Return the [X, Y] coordinate for the center point of the cell that contains the specified text.  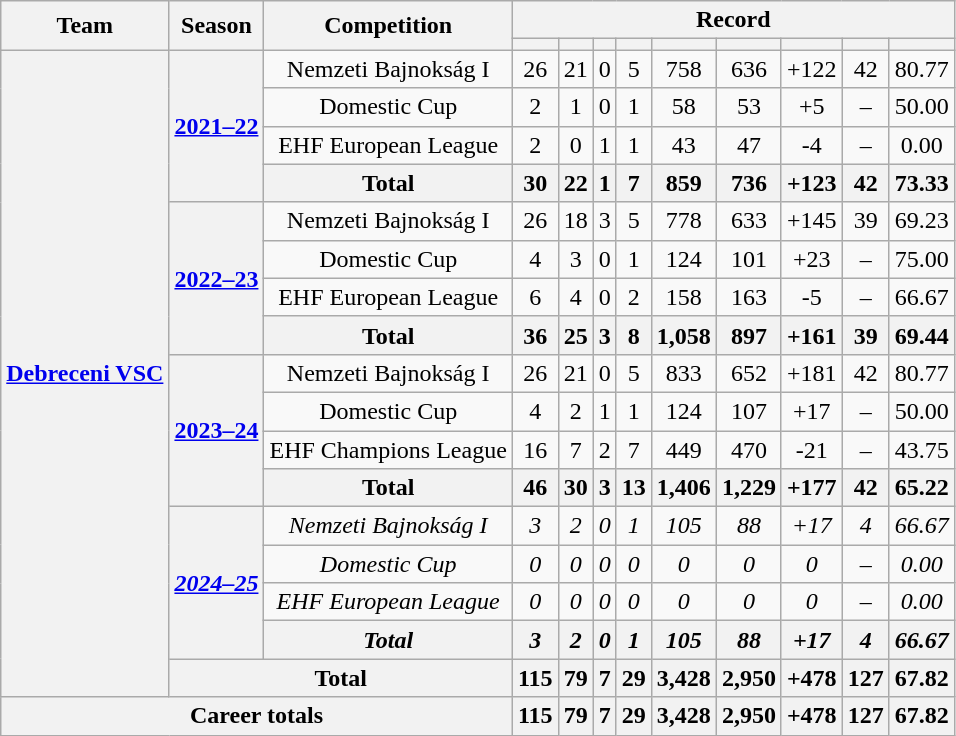
Career totals [257, 716]
633 [748, 221]
69.44 [922, 335]
Season [216, 26]
859 [684, 183]
1,406 [684, 488]
449 [684, 449]
1,229 [748, 488]
73.33 [922, 183]
65.22 [922, 488]
69.23 [922, 221]
736 [748, 183]
+5 [812, 107]
158 [684, 297]
Debreceni VSC [85, 374]
16 [535, 449]
+145 [812, 221]
897 [748, 335]
833 [684, 373]
+181 [812, 373]
Record [733, 20]
EHF Champions League [388, 449]
+177 [812, 488]
2024–25 [216, 583]
13 [634, 488]
+161 [812, 335]
36 [535, 335]
758 [684, 69]
652 [748, 373]
25 [576, 335]
+122 [812, 69]
6 [535, 297]
Team [85, 26]
46 [535, 488]
Competition [388, 26]
470 [748, 449]
58 [684, 107]
8 [634, 335]
1,058 [684, 335]
778 [684, 221]
-5 [812, 297]
53 [748, 107]
75.00 [922, 259]
636 [748, 69]
2021–22 [216, 126]
101 [748, 259]
+123 [812, 183]
-4 [812, 145]
163 [748, 297]
43.75 [922, 449]
-21 [812, 449]
22 [576, 183]
18 [576, 221]
43 [684, 145]
2022–23 [216, 278]
47 [748, 145]
107 [748, 411]
+23 [812, 259]
2023–24 [216, 430]
